Capture the cell that displays the provided text and extract its [x, y] central coordinate. 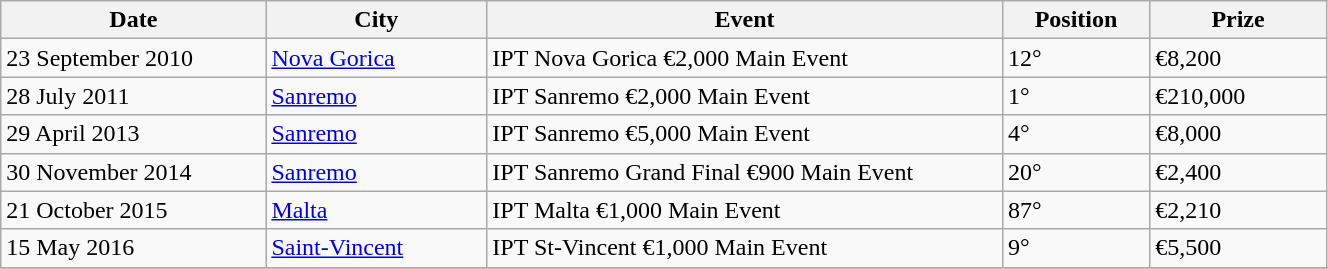
IPT Sanremo €5,000 Main Event [745, 134]
€8,000 [1238, 134]
21 October 2015 [134, 210]
City [376, 20]
IPT Sanremo €2,000 Main Event [745, 96]
87° [1076, 210]
4° [1076, 134]
Prize [1238, 20]
€5,500 [1238, 248]
Position [1076, 20]
€2,210 [1238, 210]
28 July 2011 [134, 96]
€8,200 [1238, 58]
IPT Nova Gorica €2,000 Main Event [745, 58]
€2,400 [1238, 172]
20° [1076, 172]
30 November 2014 [134, 172]
IPT Sanremo Grand Final €900 Main Event [745, 172]
29 April 2013 [134, 134]
23 September 2010 [134, 58]
€210,000 [1238, 96]
Malta [376, 210]
Date [134, 20]
1° [1076, 96]
12° [1076, 58]
Event [745, 20]
Nova Gorica [376, 58]
9° [1076, 248]
IPT Malta €1,000 Main Event [745, 210]
15 May 2016 [134, 248]
IPT St-Vincent €1,000 Main Event [745, 248]
Saint-Vincent [376, 248]
